For the text-containing cell, return its midpoint in [x, y] coordinate format. 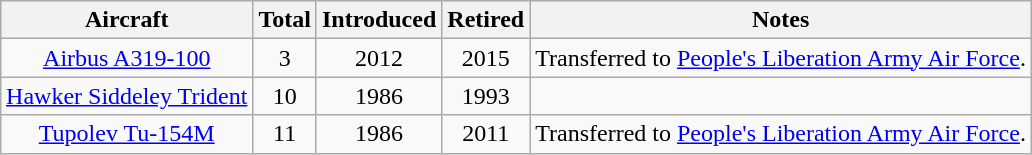
Tupolev Tu-154M [127, 134]
Retired [486, 20]
2011 [486, 134]
3 [285, 58]
Introduced [378, 20]
1993 [486, 96]
Total [285, 20]
2015 [486, 58]
Airbus A319-100 [127, 58]
2012 [378, 58]
11 [285, 134]
10 [285, 96]
Hawker Siddeley Trident [127, 96]
Aircraft [127, 20]
Notes [781, 20]
